From the cell containing the given text, extract its center point as (X, Y) coordinate. 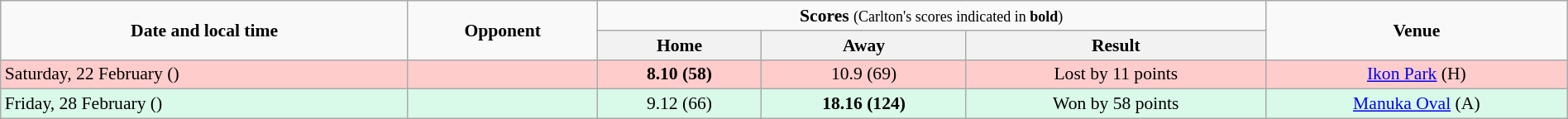
Ikon Park (H) (1416, 74)
Scores (Carlton's scores indicated in bold) (931, 16)
9.12 (66) (680, 104)
Date and local time (205, 30)
10.9 (69) (863, 74)
Won by 58 points (1116, 104)
Home (680, 45)
Manuka Oval (A) (1416, 104)
Result (1116, 45)
Venue (1416, 30)
8.10 (58) (680, 74)
Lost by 11 points (1116, 74)
Friday, 28 February () (205, 104)
18.16 (124) (863, 104)
Opponent (503, 30)
Saturday, 22 February () (205, 74)
Away (863, 45)
